Return the [x, y] coordinate for the center point of the cell that contains the specified text.  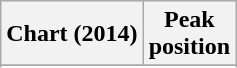
Peakposition [189, 34]
Chart (2014) [72, 34]
